Find where the given text appears and provide that cell's center as (x, y) coordinate. 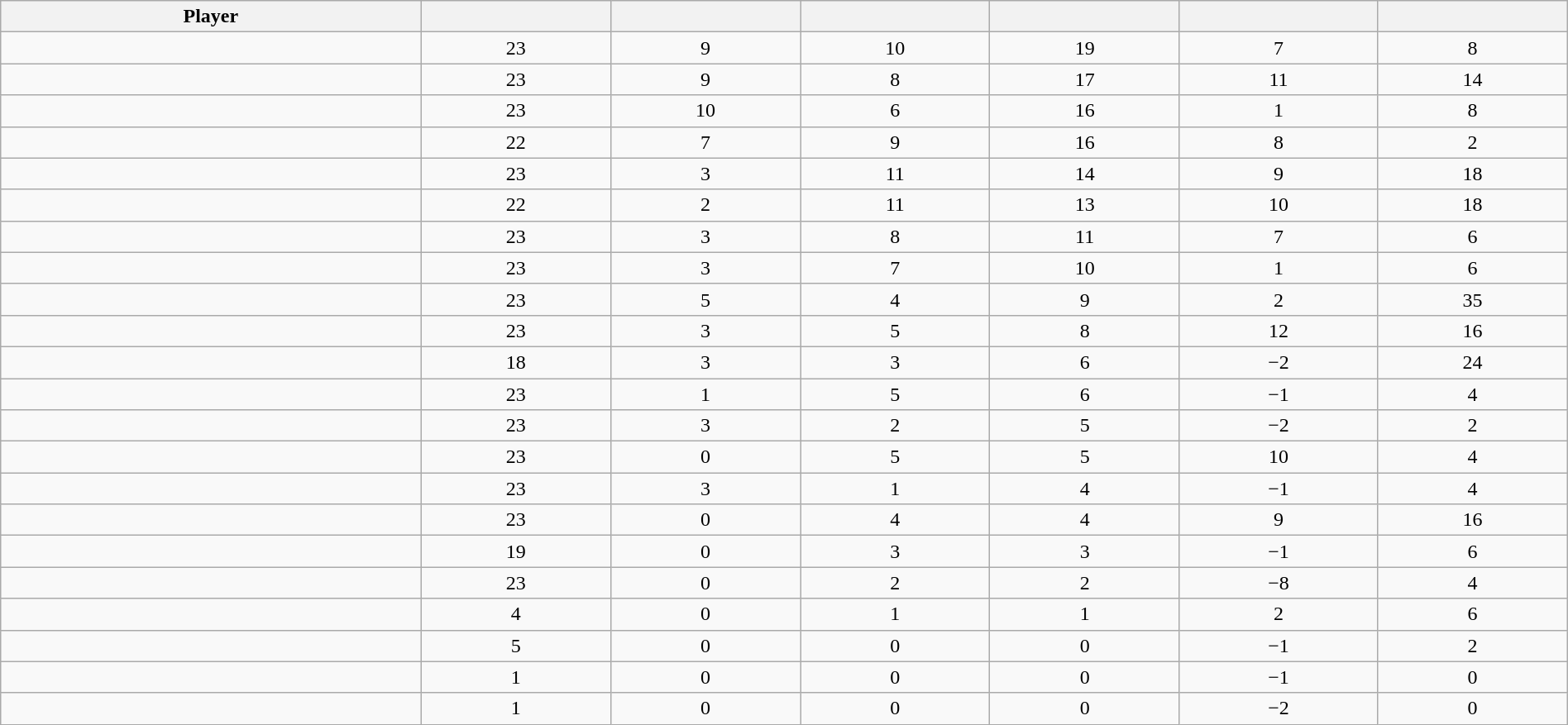
−8 (1279, 583)
24 (1472, 362)
13 (1085, 205)
Player (211, 17)
35 (1472, 299)
17 (1085, 79)
12 (1279, 331)
